Capture the cell that displays the provided text and extract its (x, y) central coordinate. 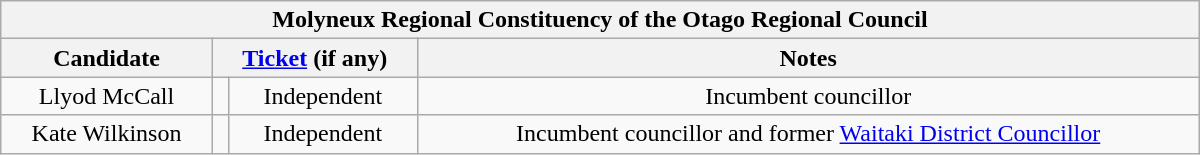
Notes (808, 58)
Llyod McCall (107, 96)
Incumbent councillor and former Waitaki District Councillor (808, 134)
Candidate (107, 58)
Incumbent councillor (808, 96)
Molyneux Regional Constituency of the Otago Regional Council (600, 20)
Kate Wilkinson (107, 134)
Ticket (if any) (314, 58)
